Determine the (X, Y) coordinate at the center of the cell enclosing the given text.  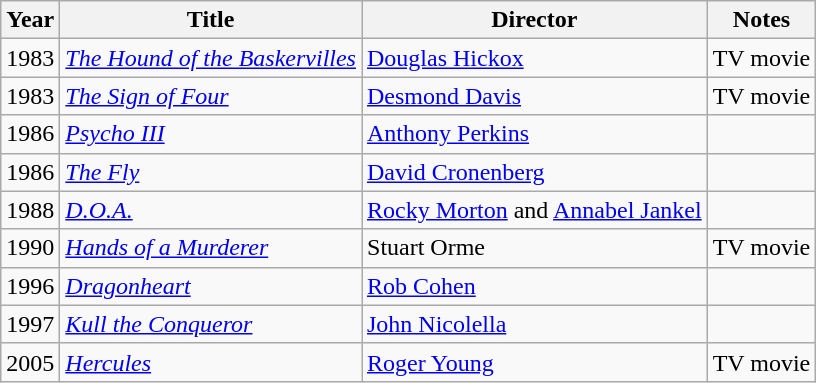
Notes (762, 20)
1997 (30, 324)
Director (535, 20)
D.O.A. (211, 210)
1988 (30, 210)
1990 (30, 248)
1996 (30, 286)
The Hound of the Baskervilles (211, 58)
Roger Young (535, 362)
Title (211, 20)
Rocky Morton and Annabel Jankel (535, 210)
The Fly (211, 172)
Psycho III (211, 134)
Desmond Davis (535, 96)
Hands of a Murderer (211, 248)
Kull the Conqueror (211, 324)
David Cronenberg (535, 172)
John Nicolella (535, 324)
Anthony Perkins (535, 134)
2005 (30, 362)
The Sign of Four (211, 96)
Stuart Orme (535, 248)
Douglas Hickox (535, 58)
Hercules (211, 362)
Dragonheart (211, 286)
Rob Cohen (535, 286)
Year (30, 20)
